Scan for the cell matching the given text and deliver its (X, Y) coordinate at center. 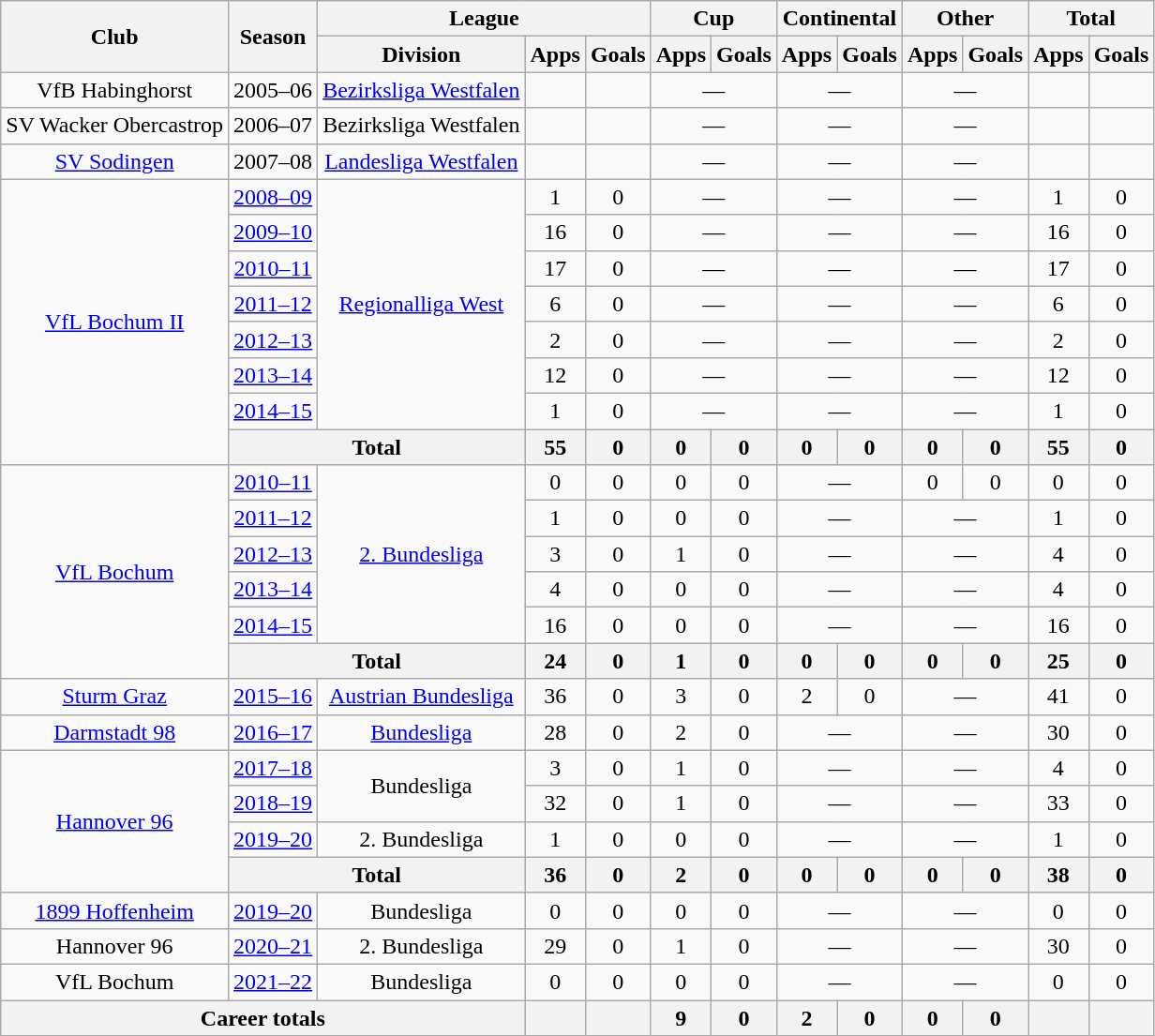
1899 Hoffenheim (114, 910)
2006–07 (274, 126)
Landesliga Westfalen (422, 161)
29 (555, 946)
2015–16 (274, 697)
2016–17 (274, 732)
Career totals (262, 1017)
Season (274, 37)
VfB Habinghorst (114, 90)
VfL Bochum II (114, 322)
2008–09 (274, 197)
41 (1058, 697)
Division (422, 54)
2018–19 (274, 803)
9 (681, 1017)
28 (555, 732)
24 (555, 661)
Other (965, 19)
33 (1058, 803)
Austrian Bundesliga (422, 697)
Regionalliga West (422, 304)
2009–10 (274, 233)
Sturm Graz (114, 697)
32 (555, 803)
SV Sodingen (114, 161)
2020–21 (274, 946)
2007–08 (274, 161)
Continental (839, 19)
38 (1058, 875)
SV Wacker Obercastrop (114, 126)
2017–18 (274, 768)
Darmstadt 98 (114, 732)
League (484, 19)
25 (1058, 661)
2021–22 (274, 982)
2005–06 (274, 90)
Cup (713, 19)
Club (114, 37)
